Search for the cell housing the specified text and yield its [x, y] center coordinate. 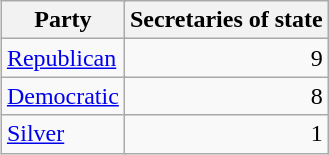
Democratic [62, 96]
Secretaries of state [226, 20]
Republican [62, 58]
8 [226, 96]
Party [62, 20]
9 [226, 58]
Silver [62, 134]
1 [226, 134]
